From the cell containing the given text, extract its center point as (X, Y) coordinate. 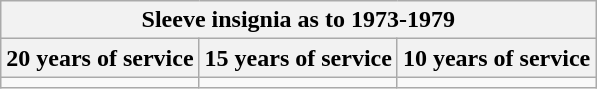
10 years of service (496, 58)
Sleeve insignia as to 1973-1979 (298, 20)
15 years of service (298, 58)
20 years of service (100, 58)
